Return the (X, Y) coordinate for the center point of the cell that contains the specified text.  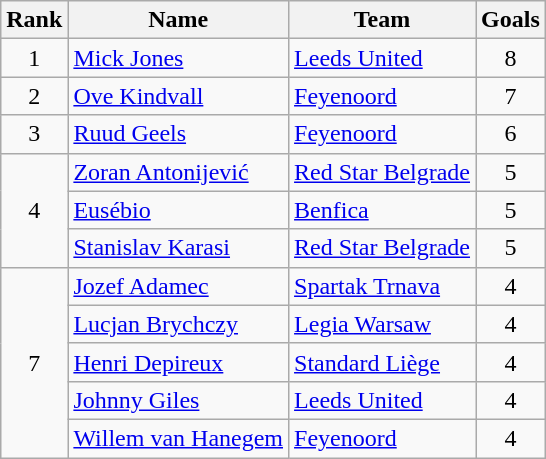
Team (382, 20)
Stanislav Karasi (178, 248)
Standard Liège (382, 362)
1 (34, 58)
3 (34, 134)
8 (511, 58)
Eusébio (178, 210)
Henri Depireux (178, 362)
Mick Jones (178, 58)
Johnny Giles (178, 400)
Legia Warsaw (382, 324)
Spartak Trnava (382, 286)
Willem van Hanegem (178, 438)
Ruud Geels (178, 134)
2 (34, 96)
Jozef Adamec (178, 286)
Lucjan Brychczy (178, 324)
Ove Kindvall (178, 96)
Rank (34, 20)
Benfica (382, 210)
Zoran Antonijević (178, 172)
6 (511, 134)
Goals (511, 20)
Name (178, 20)
